From the cell containing the given text, extract its center point as [x, y] coordinate. 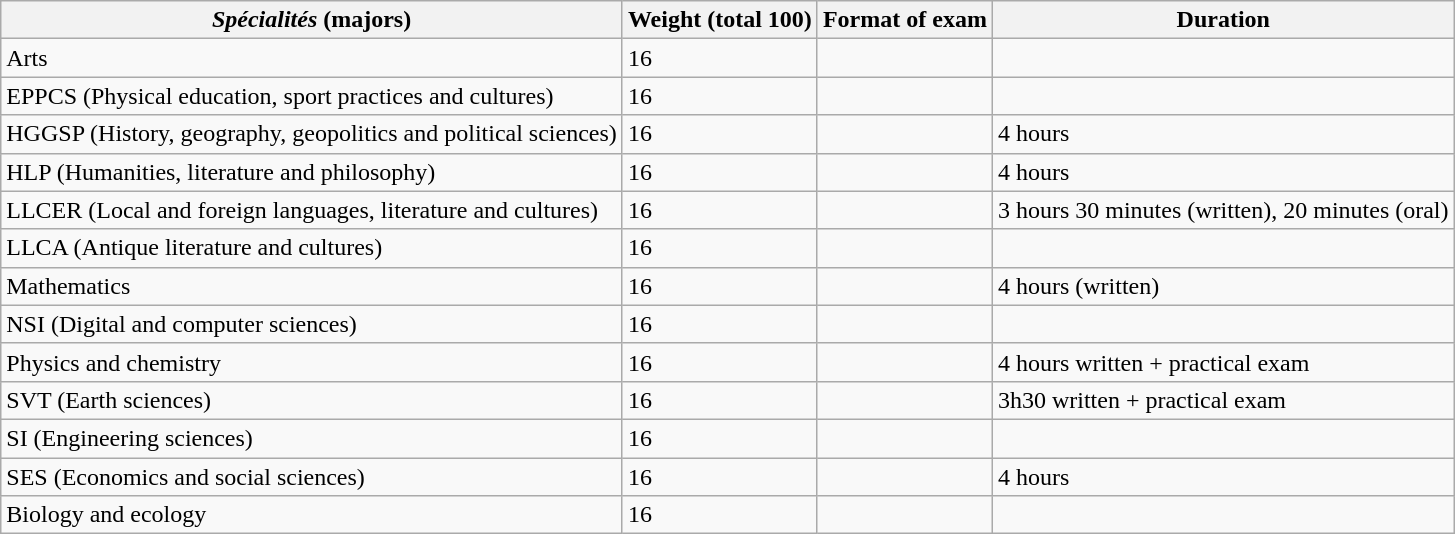
LLCA (Antique literature and cultures) [312, 248]
4 hours written + practical exam [1223, 362]
LLCER (Local and foreign languages, literature and cultures) [312, 210]
Format of exam [904, 20]
NSI (Digital and computer sciences) [312, 324]
HGGSP (History, geography, geopolitics and political sciences) [312, 134]
SI (Engineering sciences) [312, 438]
EPPCS (Physical education, sport practices and cultures) [312, 96]
Spécialités (majors) [312, 20]
Weight (total 100) [720, 20]
Mathematics [312, 286]
3 hours 30 minutes (written), 20 minutes (oral) [1223, 210]
Physics and chemistry [312, 362]
HLP (Humanities, literature and philosophy) [312, 172]
Biology and ecology [312, 515]
Duration [1223, 20]
Arts [312, 58]
SVT (Earth sciences) [312, 400]
4 hours (written) [1223, 286]
3h30 written + practical exam [1223, 400]
SES (Economics and social sciences) [312, 477]
